Extract the [X, Y] coordinate from the center of the cell holding the provided text.  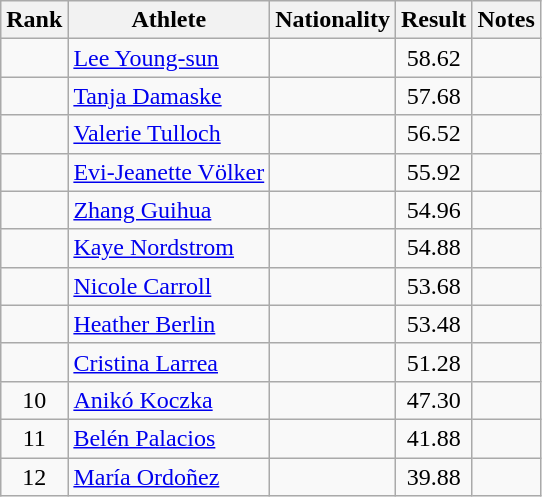
54.96 [433, 210]
Belén Palacios [169, 438]
Result [433, 20]
Zhang Guihua [169, 210]
11 [34, 438]
53.48 [433, 324]
Anikó Koczka [169, 400]
12 [34, 477]
Notes [506, 20]
53.68 [433, 286]
57.68 [433, 96]
Heather Berlin [169, 324]
Lee Young-sun [169, 58]
María Ordoñez [169, 477]
Athlete [169, 20]
58.62 [433, 58]
Tanja Damaske [169, 96]
51.28 [433, 362]
47.30 [433, 400]
Kaye Nordstrom [169, 248]
Valerie Tulloch [169, 134]
55.92 [433, 172]
Nicole Carroll [169, 286]
56.52 [433, 134]
10 [34, 400]
41.88 [433, 438]
Evi-Jeanette Völker [169, 172]
Rank [34, 20]
Nationality [333, 20]
54.88 [433, 248]
Cristina Larrea [169, 362]
39.88 [433, 477]
